From the cell containing the given text, extract its center point as [x, y] coordinate. 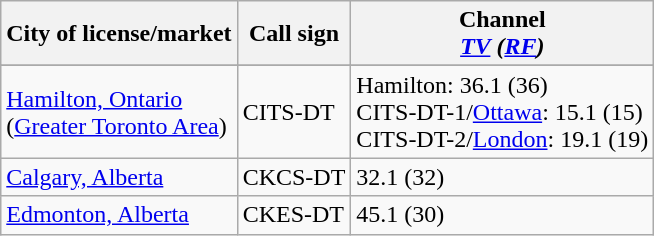
32.1 (32) [502, 177]
City of license/market [119, 34]
Edmonton, Alberta [119, 215]
CKES-DT [294, 215]
ChannelTV (RF) [502, 34]
Calgary, Alberta [119, 177]
CITS-DT [294, 112]
45.1 (30) [502, 215]
Hamilton: 36.1 (36)CITS-DT-1/Ottawa: 15.1 (15)CITS-DT-2/London: 19.1 (19) [502, 112]
CKCS-DT [294, 177]
Hamilton, Ontario(Greater Toronto Area) [119, 112]
Call sign [294, 34]
